For the text-containing cell, return its midpoint in [X, Y] coordinate format. 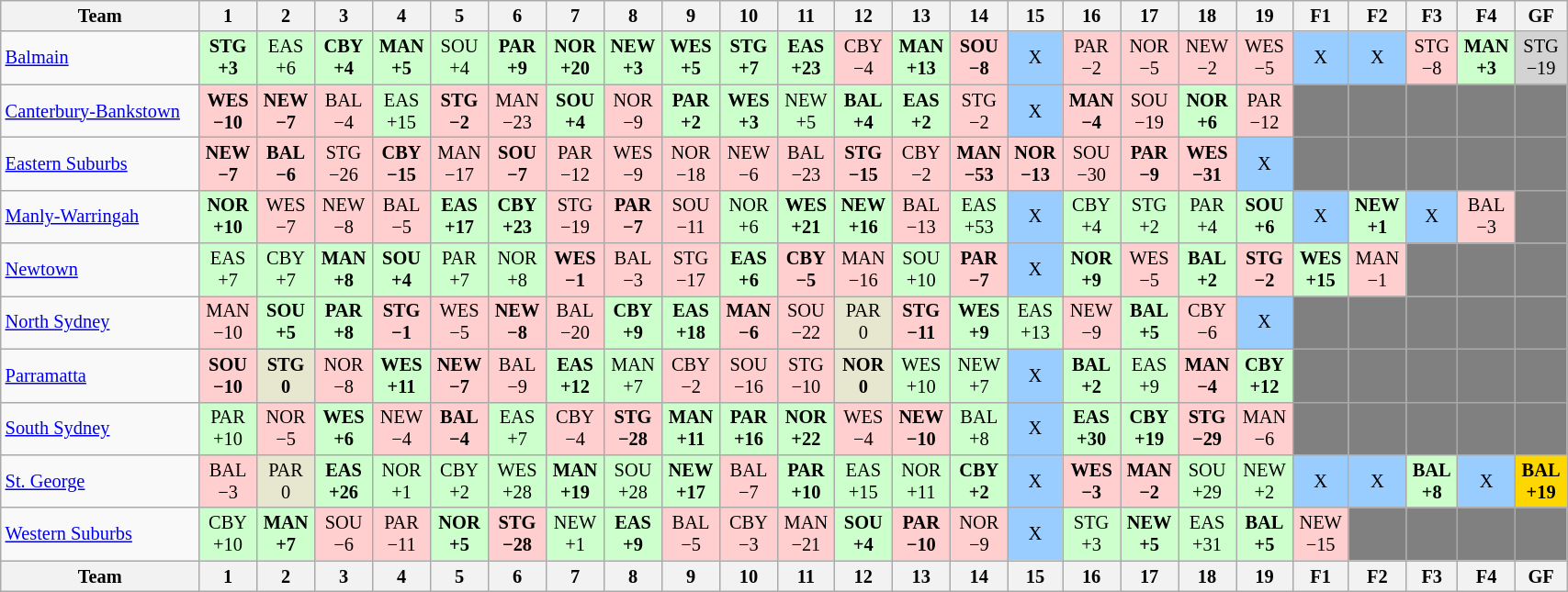
WES−31 [1207, 163]
Eastern Suburbs [100, 163]
STG−17 [691, 270]
WES−9 [632, 163]
NEW−2 [1207, 58]
PAR+7 [459, 270]
MAN−21 [806, 534]
PAR−10 [920, 534]
EAS+17 [459, 217]
NEW+16 [863, 217]
CBY+10 [228, 534]
EAS+31 [1207, 534]
EAS+26 [344, 481]
STG−29 [1207, 429]
MAN+5 [402, 58]
WES−7 [287, 217]
SOU−8 [979, 58]
SOU−11 [691, 217]
BAL−13 [920, 217]
SOU−19 [1150, 111]
PAR+8 [344, 322]
NEW−6 [748, 163]
NEW+2 [1265, 481]
Manly-Warringah [100, 217]
STG−8 [1432, 58]
PAR+2 [691, 111]
EAS+23 [806, 58]
SOU+29 [1207, 481]
CBY+9 [632, 322]
SOU−6 [344, 534]
CBY+19 [1150, 429]
Balmain [100, 58]
WES+9 [979, 322]
WES−1 [575, 270]
MAN+13 [920, 58]
EAS+12 [575, 375]
NEW+17 [691, 481]
NOR0 [863, 375]
WES+5 [691, 58]
St. George [100, 481]
SOU−22 [806, 322]
CBY−5 [806, 270]
MAN−53 [979, 163]
South Sydney [100, 429]
STG+2 [1150, 217]
WES+11 [402, 375]
WES+15 [1321, 270]
BAL−20 [575, 322]
STG0 [287, 375]
CBY+7 [287, 270]
BAL−7 [748, 481]
EAS+53 [979, 217]
Canterbury-Bankstown [100, 111]
NEW−15 [1321, 534]
STG−10 [806, 375]
NEW−10 [920, 429]
NOR+22 [806, 429]
NEW−4 [402, 429]
MAN−17 [459, 163]
PAR+4 [1207, 217]
Western Suburbs [100, 534]
MAN+8 [344, 270]
WES+28 [518, 481]
Parramatta [100, 375]
EAS+18 [691, 322]
CBY−15 [402, 163]
WES+3 [748, 111]
PAR−9 [1150, 163]
PAR−2 [1091, 58]
WES+10 [920, 375]
EAS+13 [1034, 322]
NOR+8 [518, 270]
North Sydney [100, 322]
STG+7 [748, 58]
CBY−3 [748, 534]
SOU+5 [287, 322]
SOU+6 [1265, 217]
MAN−1 [1378, 270]
SOU−7 [518, 163]
WES−10 [228, 111]
WES+21 [806, 217]
STG−1 [402, 322]
WES−3 [1091, 481]
WES−4 [863, 429]
BAL+19 [1541, 481]
MAN−10 [228, 322]
NOR+1 [402, 481]
BAL−9 [518, 375]
NEW+7 [979, 375]
MAN−23 [518, 111]
PAR+9 [518, 58]
BAL+4 [863, 111]
SOU+10 [920, 270]
STG−26 [344, 163]
NOR+10 [228, 217]
NOR+20 [575, 58]
NOR+5 [459, 534]
NOR−13 [1034, 163]
MAN−2 [1150, 481]
NEW−9 [1091, 322]
SOU−30 [1091, 163]
CBY+23 [518, 217]
NOR−8 [344, 375]
WES+6 [344, 429]
MAN+19 [575, 481]
BAL−23 [806, 163]
MAN−16 [863, 270]
MAN+3 [1486, 58]
NOR+11 [920, 481]
PAR−11 [402, 534]
PAR+16 [748, 429]
SOU−16 [748, 375]
NOR−18 [691, 163]
SOU+28 [632, 481]
EAS+30 [1091, 429]
CBY−6 [1207, 322]
MAN+11 [691, 429]
Newtown [100, 270]
BAL−6 [287, 163]
EAS+2 [920, 111]
NOR+9 [1091, 270]
SOU−10 [228, 375]
NEW+3 [632, 58]
STG−11 [920, 322]
STG−15 [863, 163]
CBY+12 [1265, 375]
